Find where the given text appears and provide that cell's center as (x, y) coordinate. 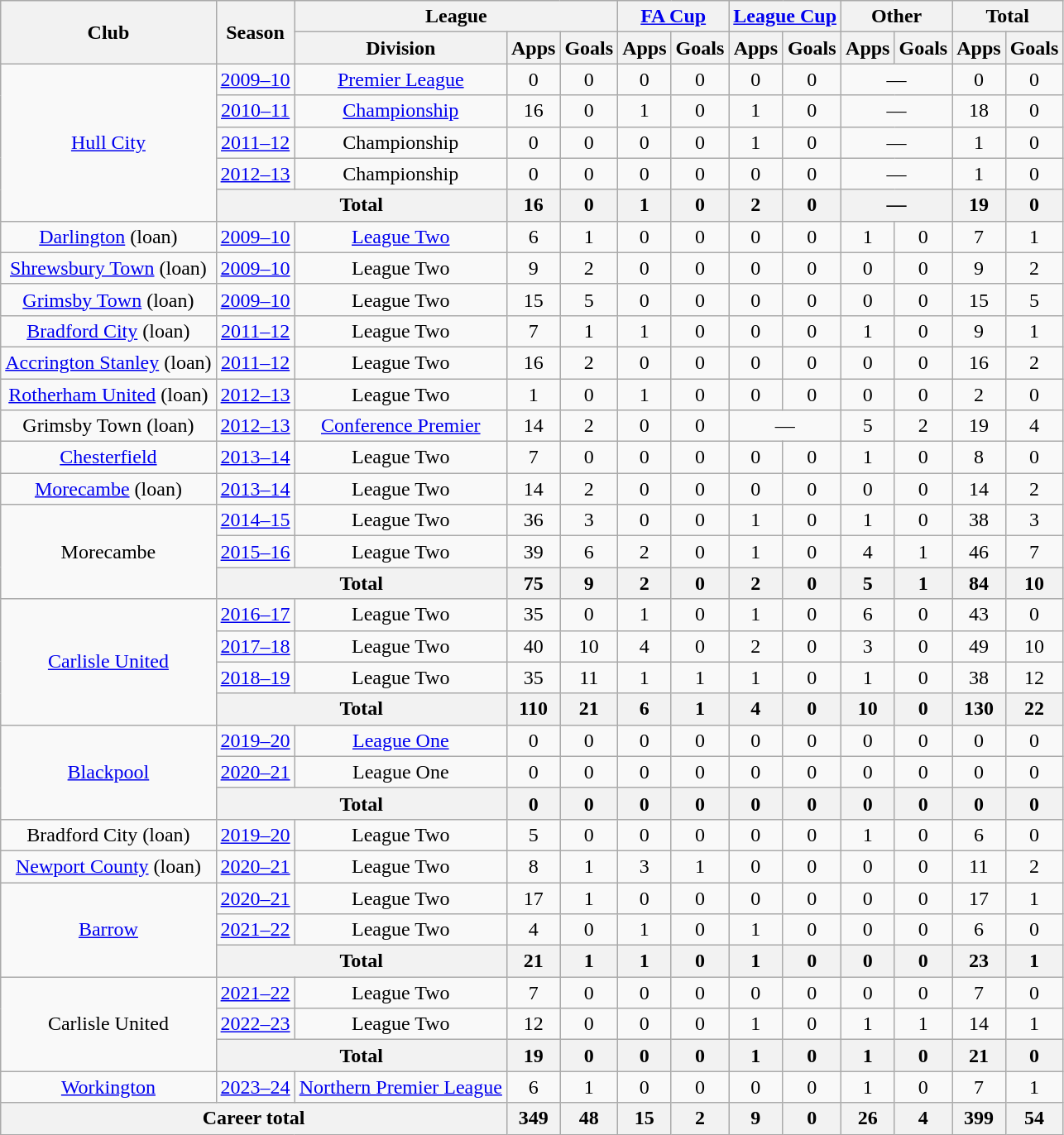
Other (897, 17)
18 (979, 111)
2015–16 (255, 552)
Chesterfield (108, 457)
2016–17 (255, 615)
43 (979, 615)
2018–19 (255, 678)
54 (1034, 1118)
48 (589, 1118)
Northern Premier League (400, 1087)
Career total (254, 1118)
399 (979, 1118)
Blackpool (108, 772)
Barrow (108, 929)
Morecambe (108, 552)
Season (255, 32)
2014–15 (255, 520)
Accrington Stanley (loan) (108, 362)
2022–23 (255, 1024)
League (456, 17)
Workington (108, 1087)
110 (533, 709)
Premier League (400, 79)
Hull City (108, 142)
Conference Premier (400, 426)
39 (533, 552)
40 (533, 646)
349 (533, 1118)
FA Cup (673, 17)
2017–18 (255, 646)
36 (533, 520)
49 (979, 646)
130 (979, 709)
84 (979, 583)
Rotherham United (loan) (108, 395)
Club (108, 32)
26 (868, 1118)
75 (533, 583)
Division (400, 48)
22 (1034, 709)
46 (979, 552)
23 (979, 961)
2010–11 (255, 111)
Darlington (loan) (108, 237)
Shrewsbury Town (loan) (108, 268)
Morecambe (loan) (108, 489)
Newport County (loan) (108, 866)
2023–24 (255, 1087)
League Cup (785, 17)
